Find where the given text appears and provide that cell's center as [x, y] coordinate. 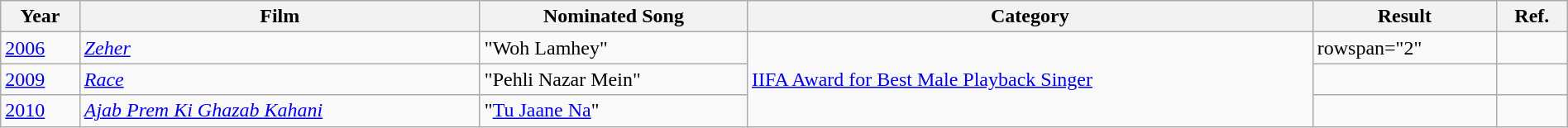
Year [40, 17]
Ajab Prem Ki Ghazab Kahani [280, 111]
IIFA Award for Best Male Playback Singer [1030, 79]
"Woh Lamhey" [614, 48]
rowspan="2" [1404, 48]
"Pehli Nazar Mein" [614, 79]
Category [1030, 17]
Film [280, 17]
Race [280, 79]
"Tu Jaane Na" [614, 111]
2010 [40, 111]
2009 [40, 79]
Zeher [280, 48]
Result [1404, 17]
Ref. [1532, 17]
2006 [40, 48]
Nominated Song [614, 17]
